Pinpoint the cell where the given text exists, returning its [x, y] midpoint coordinate. 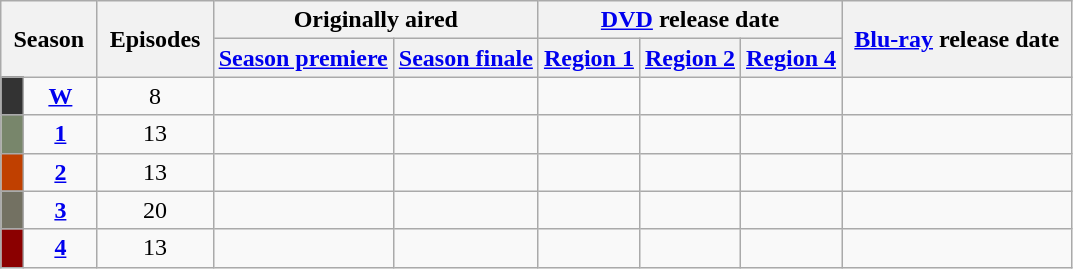
2 [60, 172]
Season [49, 39]
DVD release date [690, 20]
Season finale [466, 58]
20 [155, 210]
8 [155, 96]
Region 4 [792, 58]
Region 2 [690, 58]
Season premiere [303, 58]
1 [60, 134]
3 [60, 210]
Originally aired [376, 20]
W [60, 96]
Episodes [155, 39]
Region 1 [588, 58]
4 [60, 248]
Blu-ray release date [957, 39]
